Return the (x, y) coordinate for the center point of the cell that contains the specified text.  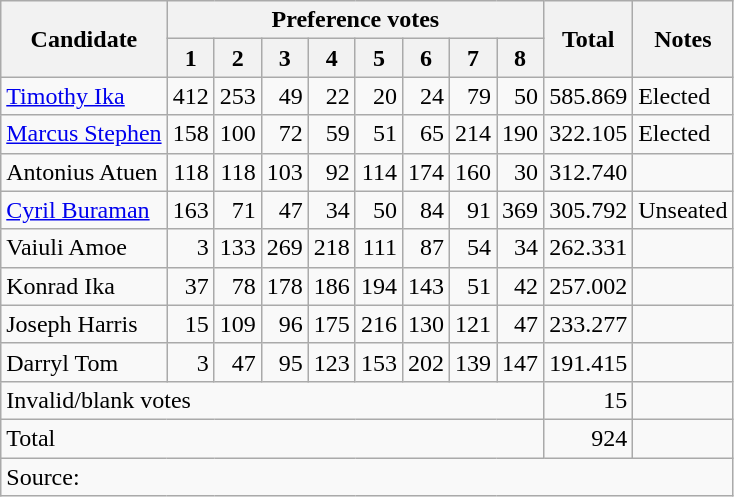
322.105 (588, 134)
174 (426, 172)
Vaiuli Amoe (84, 248)
585.869 (588, 96)
257.002 (588, 286)
Konrad Ika (84, 286)
216 (378, 324)
4 (332, 58)
Candidate (84, 39)
369 (520, 210)
Preference votes (355, 20)
412 (190, 96)
269 (284, 248)
114 (378, 172)
262.331 (588, 248)
253 (238, 96)
5 (378, 58)
24 (426, 96)
109 (238, 324)
Unseated (683, 210)
59 (332, 134)
Darryl Tom (84, 362)
Invalid/blank votes (272, 400)
Marcus Stephen (84, 134)
163 (190, 210)
7 (472, 58)
178 (284, 286)
8 (520, 58)
95 (284, 362)
111 (378, 248)
121 (472, 324)
91 (472, 210)
Joseph Harris (84, 324)
Notes (683, 39)
2 (238, 58)
175 (332, 324)
42 (520, 286)
30 (520, 172)
79 (472, 96)
160 (472, 172)
191.415 (588, 362)
96 (284, 324)
305.792 (588, 210)
214 (472, 134)
194 (378, 286)
103 (284, 172)
72 (284, 134)
Timothy Ika (84, 96)
218 (332, 248)
22 (332, 96)
Source: (367, 477)
100 (238, 134)
37 (190, 286)
78 (238, 286)
147 (520, 362)
158 (190, 134)
924 (588, 438)
87 (426, 248)
20 (378, 96)
65 (426, 134)
71 (238, 210)
84 (426, 210)
6 (426, 58)
133 (238, 248)
1 (190, 58)
130 (426, 324)
186 (332, 286)
312.740 (588, 172)
143 (426, 286)
233.277 (588, 324)
190 (520, 134)
139 (472, 362)
54 (472, 248)
153 (378, 362)
123 (332, 362)
Cyril Buraman (84, 210)
49 (284, 96)
92 (332, 172)
202 (426, 362)
Antonius Atuen (84, 172)
